Return the [x, y] coordinate for the center point of the cell that contains the specified text.  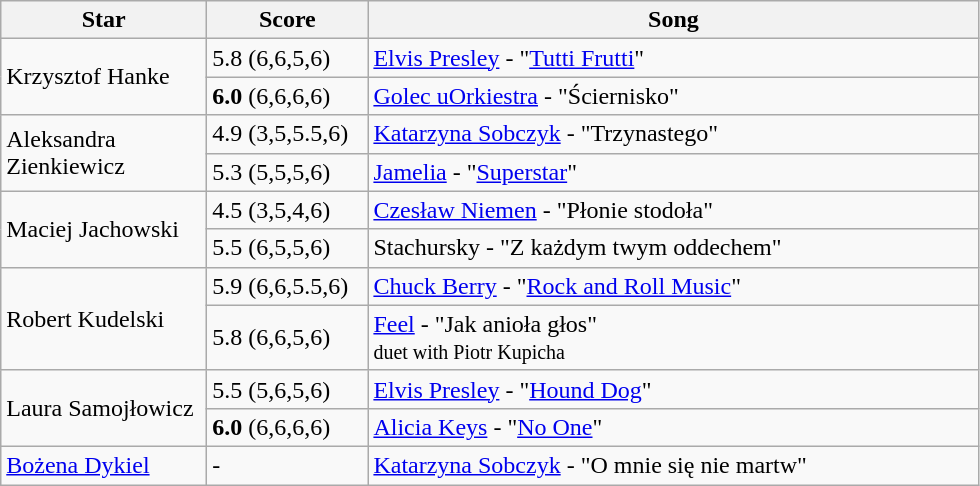
Chuck Berry - "Rock and Roll Music" [674, 286]
Bożena Dykiel [104, 465]
Score [288, 20]
Stachursky - "Z każdym twym oddechem" [674, 248]
Song [674, 20]
Krzysztof Hanke [104, 77]
Czesław Niemen - "Płonie stodoła" [674, 210]
Elvis Presley - "Hound Dog" [674, 389]
Laura Samojłowicz [104, 408]
5.5 (5,6,5,6) [288, 389]
4.5 (3,5,4,6) [288, 210]
5.9 (6,6,5.5,6) [288, 286]
5.5 (6,5,5,6) [288, 248]
4.9 (3,5,5.5,6) [288, 134]
Star [104, 20]
Maciej Jachowski [104, 229]
Katarzyna Sobczyk - "Trzynastego" [674, 134]
5.3 (5,5,5,6) [288, 172]
Aleksandra Zienkiewicz [104, 153]
Alicia Keys - "No One" [674, 427]
Robert Kudelski [104, 318]
- [288, 465]
Feel - "Jak anioła głos" duet with Piotr Kupicha [674, 338]
Golec uOrkiestra - "Ściernisko" [674, 96]
Jamelia - "Superstar" [674, 172]
Katarzyna Sobczyk - "O mnie się nie martw" [674, 465]
Elvis Presley - "Tutti Frutti" [674, 58]
